Return the [x, y] coordinate for the center point of the cell that contains the specified text.  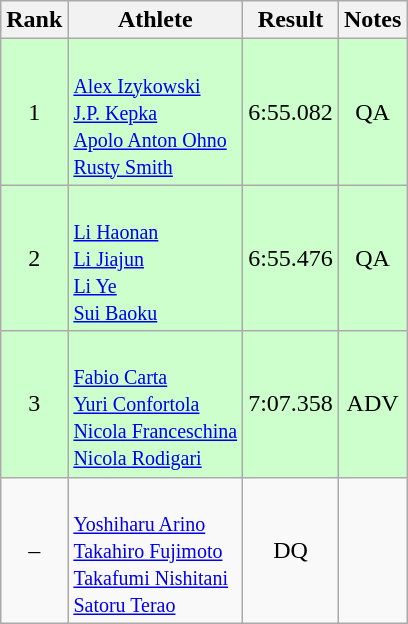
Athlete [156, 20]
Rank [34, 20]
2 [34, 258]
Yoshiharu Arino Takahiro Fujimoto Takafumi Nishitani Satoru Terao [156, 550]
ADV [372, 404]
Result [291, 20]
7:07.358 [291, 404]
1 [34, 112]
Fabio Carta Yuri Confortola Nicola Franceschina Nicola Rodigari [156, 404]
Alex Izykowski J.P. Kepka Apolo Anton Ohno Rusty Smith [156, 112]
DQ [291, 550]
Notes [372, 20]
6:55.476 [291, 258]
Li Haonan Li Jiajun Li Ye Sui Baoku [156, 258]
– [34, 550]
3 [34, 404]
6:55.082 [291, 112]
